Detect which cell encompasses the target text, then output its (x, y) center coordinate. 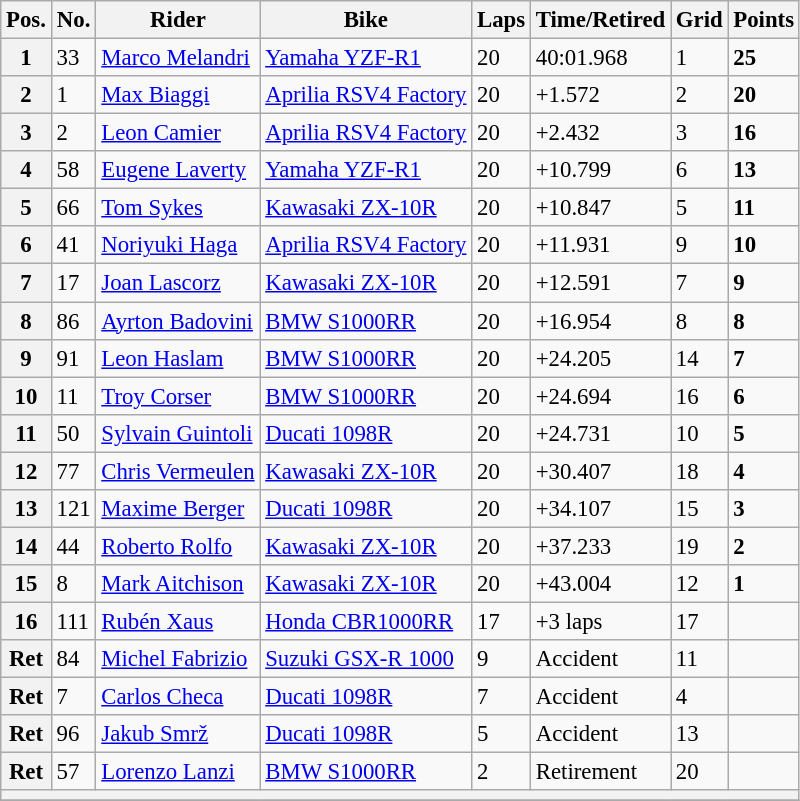
Leon Haslam (178, 358)
Eugene Laverty (178, 170)
Rider (178, 20)
44 (74, 546)
Noriyuki Haga (178, 245)
84 (74, 659)
Max Biaggi (178, 95)
+16.954 (600, 321)
25 (764, 58)
Carlos Checa (178, 697)
+1.572 (600, 95)
+11.931 (600, 245)
+10.799 (600, 170)
91 (74, 358)
+30.407 (600, 471)
Chris Vermeulen (178, 471)
+37.233 (600, 546)
Joan Lascorz (178, 283)
No. (74, 20)
96 (74, 734)
77 (74, 471)
+24.731 (600, 433)
57 (74, 772)
+10.847 (600, 208)
86 (74, 321)
+24.694 (600, 396)
Lorenzo Lanzi (178, 772)
Laps (502, 20)
Time/Retired (600, 20)
+2.432 (600, 133)
Pos. (26, 20)
Marco Melandri (178, 58)
Bike (366, 20)
Rubén Xaus (178, 621)
+34.107 (600, 509)
+24.205 (600, 358)
Roberto Rolfo (178, 546)
Retirement (600, 772)
+3 laps (600, 621)
Grid (700, 20)
50 (74, 433)
33 (74, 58)
Honda CBR1000RR (366, 621)
Michel Fabrizio (178, 659)
Mark Aitchison (178, 584)
58 (74, 170)
19 (700, 546)
Leon Camier (178, 133)
Maxime Berger (178, 509)
Jakub Smrž (178, 734)
40:01.968 (600, 58)
Tom Sykes (178, 208)
Suzuki GSX-R 1000 (366, 659)
66 (74, 208)
18 (700, 471)
+12.591 (600, 283)
121 (74, 509)
111 (74, 621)
Points (764, 20)
+43.004 (600, 584)
41 (74, 245)
Troy Corser (178, 396)
Ayrton Badovini (178, 321)
Sylvain Guintoli (178, 433)
